Detect which cell encompasses the target text, then output its [x, y] center coordinate. 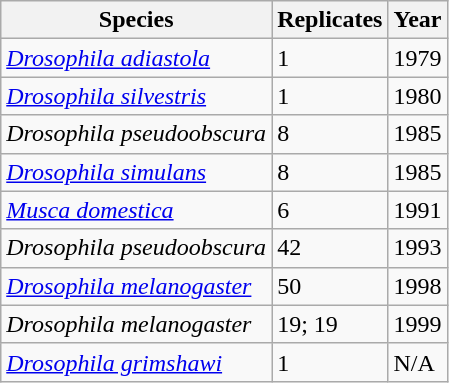
Replicates [330, 20]
Species [136, 20]
1991 [418, 210]
N/A [418, 362]
Drosophila adiastola [136, 58]
Musca domestica [136, 210]
50 [330, 286]
Drosophila silvestris [136, 96]
6 [330, 210]
Drosophila grimshawi [136, 362]
42 [330, 248]
1999 [418, 324]
1979 [418, 58]
Drosophila simulans [136, 172]
19; 19 [330, 324]
1998 [418, 286]
1993 [418, 248]
Year [418, 20]
1980 [418, 96]
